Return [x, y] of the center of cell containing provided text 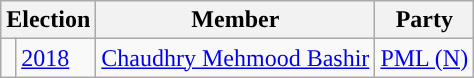
Party [424, 20]
PML (N) [424, 58]
Election [48, 20]
Member [236, 20]
2018 [56, 58]
Chaudhry Mehmood Bashir [236, 58]
